Return (x, y) of the center of cell containing provided text 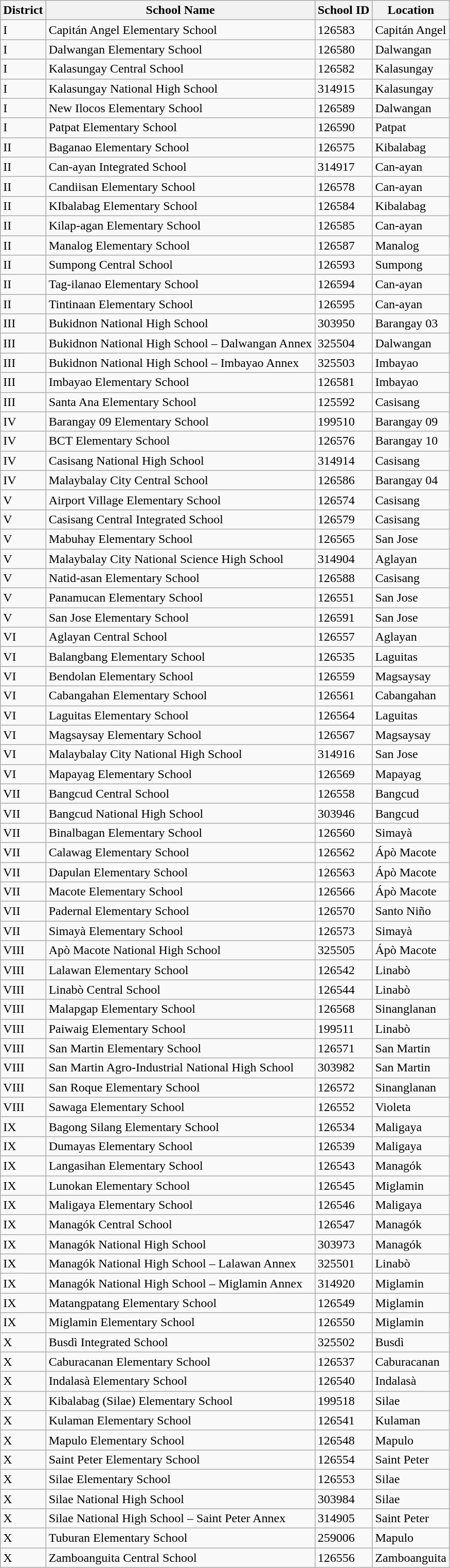
Baganao Elementary School (180, 147)
126588 (344, 578)
Kulaman (411, 1420)
Sumpong Central School (180, 265)
Caburacanan (411, 1362)
314914 (344, 461)
314904 (344, 558)
126563 (344, 872)
126543 (344, 1166)
Patpat Elementary School (180, 128)
126566 (344, 892)
BCT Elementary School (180, 441)
126539 (344, 1146)
314917 (344, 167)
Patpat (411, 128)
Can-ayan Integrated School (180, 167)
126546 (344, 1205)
Manalog Elementary School (180, 245)
Lunokan Elementary School (180, 1185)
Dumayas Elementary School (180, 1146)
Macote Elementary School (180, 892)
126593 (344, 265)
Barangay 09 Elementary School (180, 421)
126586 (344, 480)
126590 (344, 128)
126562 (344, 852)
Barangay 09 (411, 421)
199510 (344, 421)
Natid-asan Elementary School (180, 578)
Calawag Elementary School (180, 852)
126568 (344, 1009)
126583 (344, 30)
Bukidnon National High School – Imbayao Annex (180, 363)
Mapayag Elementary School (180, 774)
School ID (344, 10)
126548 (344, 1440)
Dalwangan Elementary School (180, 49)
Imbayao Elementary School (180, 382)
Casisang National High School (180, 461)
126550 (344, 1323)
126534 (344, 1126)
Malaybalay City Central School (180, 480)
Bukidnon National High School – Dalwangan Annex (180, 343)
126557 (344, 637)
325503 (344, 363)
199511 (344, 1029)
Silae National High School – Saint Peter Annex (180, 1519)
Capitán Angel Elementary School (180, 30)
Barangay 10 (411, 441)
Violeta (411, 1107)
Caburacanan Elementary School (180, 1362)
Bagong Silang Elementary School (180, 1126)
126574 (344, 500)
325504 (344, 343)
314915 (344, 89)
San Roque Elementary School (180, 1087)
Capitán Angel (411, 30)
Kilap-agan Elementary School (180, 225)
314916 (344, 754)
San Martin Elementary School (180, 1048)
Managók Central School (180, 1225)
126591 (344, 618)
Paiwaig Elementary School (180, 1029)
126549 (344, 1303)
Laguitas Elementary School (180, 715)
126579 (344, 519)
District (23, 10)
Tuburan Elementary School (180, 1538)
Indalasà (411, 1381)
126565 (344, 539)
Mabuhay Elementary School (180, 539)
126573 (344, 931)
126575 (344, 147)
Linabò Central School (180, 990)
Padernal Elementary School (180, 911)
126547 (344, 1225)
Santa Ana Elementary School (180, 402)
Barangay 03 (411, 324)
Bangcud Central School (180, 794)
New Ilocos Elementary School (180, 108)
126570 (344, 911)
School Name (180, 10)
Binalbagan Elementary School (180, 833)
Aglayan Central School (180, 637)
126564 (344, 715)
126553 (344, 1479)
126572 (344, 1087)
San Jose Elementary School (180, 618)
Cabangahan Elementary School (180, 696)
Maligaya Elementary School (180, 1205)
Manalog (411, 245)
Mapulo Elementary School (180, 1440)
303950 (344, 324)
Kalasungay Central School (180, 69)
Cabangahan (411, 696)
126580 (344, 49)
San Martin Agro-Industrial National High School (180, 1068)
Busdì (411, 1342)
126589 (344, 108)
126544 (344, 990)
Saint Peter Elementary School (180, 1459)
Panamucan Elementary School (180, 598)
Bendolan Elementary School (180, 676)
125592 (344, 402)
Busdì Integrated School (180, 1342)
126587 (344, 245)
314920 (344, 1283)
126560 (344, 833)
126554 (344, 1459)
Santo Niño (411, 911)
126576 (344, 441)
Zamboanguita (411, 1558)
Silae National High School (180, 1499)
126537 (344, 1362)
199518 (344, 1401)
126595 (344, 304)
Candiisan Elementary School (180, 186)
126552 (344, 1107)
Miglamin Elementary School (180, 1323)
126545 (344, 1185)
Lalawan Elementary School (180, 970)
303946 (344, 813)
126558 (344, 794)
325502 (344, 1342)
Sumpong (411, 265)
Airport Village Elementary School (180, 500)
Malapgap Elementary School (180, 1009)
Bukidnon National High School (180, 324)
126569 (344, 774)
126540 (344, 1381)
Bangcud National High School (180, 813)
Tag-ilanao Elementary School (180, 285)
325501 (344, 1264)
Managók National High School (180, 1244)
Location (411, 10)
303984 (344, 1499)
Mapayag (411, 774)
126578 (344, 186)
Balangbang Elementary School (180, 657)
Silae Elementary School (180, 1479)
259006 (344, 1538)
126535 (344, 657)
Kulaman Elementary School (180, 1420)
Casisang Central Integrated School (180, 519)
314905 (344, 1519)
Matangpatang Elementary School (180, 1303)
Langasihan Elementary School (180, 1166)
126584 (344, 206)
126585 (344, 225)
303973 (344, 1244)
126571 (344, 1048)
325505 (344, 950)
126551 (344, 598)
Zamboanguita Central School (180, 1558)
Magsaysay Elementary School (180, 735)
126542 (344, 970)
Managók National High School – Lalawan Annex (180, 1264)
126559 (344, 676)
126556 (344, 1558)
126594 (344, 285)
126582 (344, 69)
303982 (344, 1068)
Sawaga Elementary School (180, 1107)
126561 (344, 696)
126581 (344, 382)
KIbalabag Elementary School (180, 206)
Dapulan Elementary School (180, 872)
Apò Macote National High School (180, 950)
Kalasungay National High School (180, 89)
Tintinaan Elementary School (180, 304)
126541 (344, 1420)
126567 (344, 735)
Barangay 04 (411, 480)
Malaybalay City National Science High School (180, 558)
Kibalabag (Silae) Elementary School (180, 1401)
Indalasà Elementary School (180, 1381)
Managók National High School – Miglamin Annex (180, 1283)
Malaybalay City National High School (180, 754)
Simayà Elementary School (180, 931)
